For the text-containing cell, return its midpoint in [X, Y] coordinate format. 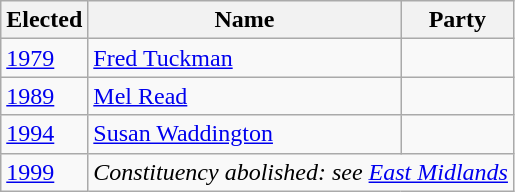
Name [244, 20]
Fred Tuckman [244, 58]
Mel Read [244, 96]
1979 [44, 58]
1994 [44, 134]
1999 [44, 172]
Elected [44, 20]
1989 [44, 96]
Constituency abolished: see East Midlands [301, 172]
Party [457, 20]
Susan Waddington [244, 134]
